Capture the cell that displays the provided text and extract its (X, Y) central coordinate. 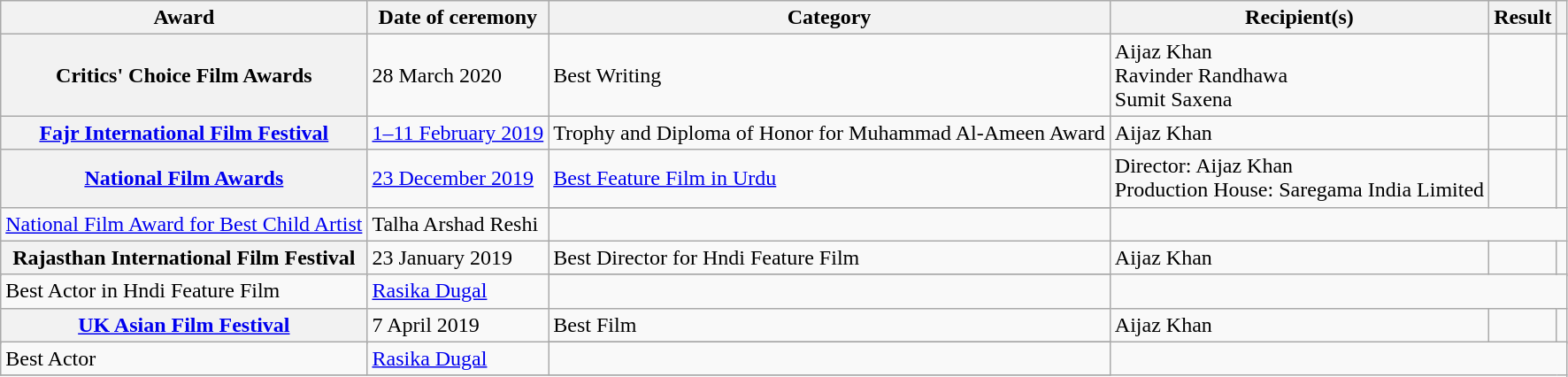
23 December 2019 (458, 179)
28 March 2020 (458, 75)
7 April 2019 (458, 325)
Recipient(s) (1299, 18)
Date of ceremony (458, 18)
Best Film (830, 325)
23 January 2019 (458, 258)
Critics' Choice Film Awards (184, 75)
Aijaz KhanRavinder RandhawaSumit Saxena (1299, 75)
Talha Arshad Reshi (458, 224)
Category (830, 18)
Best Director for Hndi Feature Film (830, 258)
Director: Aijaz KhanProduction House: Saregama India Limited (1299, 179)
Fajr International Film Festival (184, 133)
National Film Awards (184, 179)
Rajasthan International Film Festival (184, 258)
Best Writing (830, 75)
1–11 February 2019 (458, 133)
Trophy and Diploma of Honor for Muhammad Al-Ameen Award (830, 133)
National Film Award for Best Child Artist (184, 224)
UK Asian Film Festival (184, 325)
Best Feature Film in Urdu (830, 179)
Best Actor in Hndi Feature Film (184, 291)
Award (184, 18)
Result (1523, 18)
Best Actor (184, 358)
